Identify which cell holds the provided text, then report its (x, y) central coordinate. 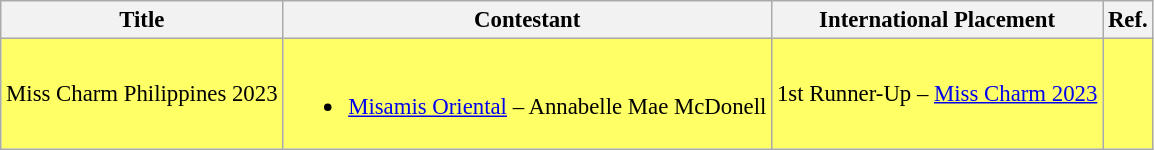
Ref. (1128, 20)
1st Runner-Up – Miss Charm 2023 (938, 94)
Miss Charm Philippines 2023 (142, 94)
Title (142, 20)
Contestant (528, 20)
International Placement (938, 20)
Misamis Oriental – Annabelle Mae McDonell (528, 94)
